Pinpoint the cell where the given text exists, returning its (X, Y) midpoint coordinate. 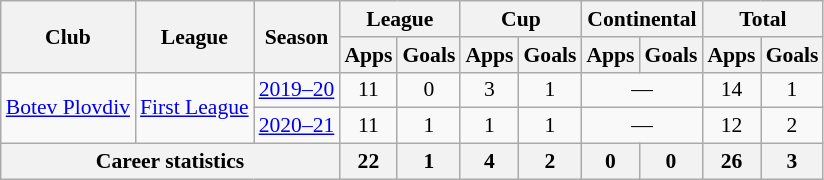
Club (68, 36)
14 (731, 90)
4 (489, 162)
2019–20 (297, 90)
Season (297, 36)
Cup (520, 19)
22 (368, 162)
2020–21 (297, 126)
26 (731, 162)
12 (731, 126)
Career statistics (170, 162)
First League (194, 108)
Total (762, 19)
Continental (642, 19)
Botev Plovdiv (68, 108)
